Determine the (X, Y) coordinate at the center of the cell enclosing the given text.  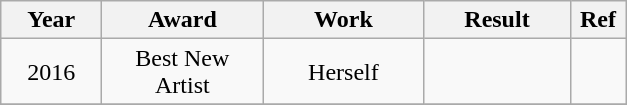
Best New Artist (182, 72)
Work (344, 20)
Herself (344, 72)
Year (52, 20)
Award (182, 20)
Ref (598, 20)
Result (497, 20)
2016 (52, 72)
